Detect which cell encompasses the target text, then output its (X, Y) center coordinate. 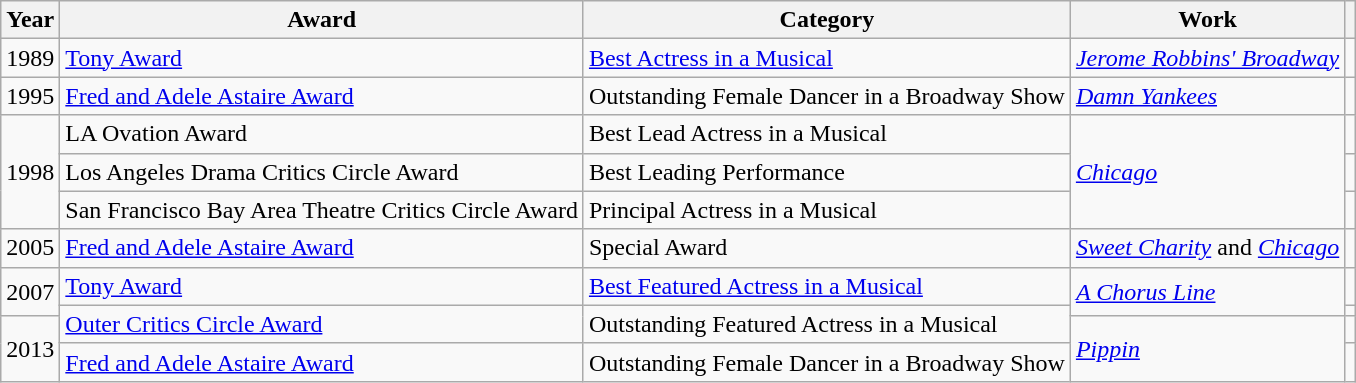
Damn Yankees (1207, 96)
Principal Actress in a Musical (826, 210)
Best Lead Actress in a Musical (826, 134)
Chicago (1207, 172)
2013 (30, 348)
Outer Critics Circle Award (322, 324)
Year (30, 20)
Work (1207, 20)
Pippin (1207, 348)
Best Featured Actress in a Musical (826, 286)
1995 (30, 96)
Best Actress in a Musical (826, 58)
Award (322, 20)
Sweet Charity and Chicago (1207, 248)
Outstanding Featured Actress in a Musical (826, 324)
A Chorus Line (1207, 292)
2007 (30, 292)
Special Award (826, 248)
Category (826, 20)
Jerome Robbins' Broadway (1207, 58)
2005 (30, 248)
1998 (30, 172)
San Francisco Bay Area Theatre Critics Circle Award (322, 210)
LA Ovation Award (322, 134)
Best Leading Performance (826, 172)
Los Angeles Drama Critics Circle Award (322, 172)
1989 (30, 58)
